Find where the given text appears and provide that cell's center as (x, y) coordinate. 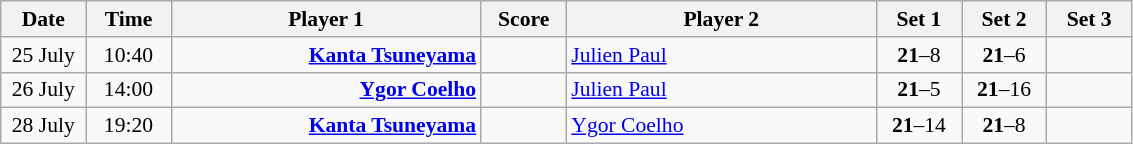
10:40 (128, 55)
Set 3 (1090, 19)
Player 2 (721, 19)
14:00 (128, 90)
Set 1 (918, 19)
19:20 (128, 126)
25 July (44, 55)
21–14 (918, 126)
Score (524, 19)
26 July (44, 90)
Date (44, 19)
Set 2 (1004, 19)
Player 1 (326, 19)
21–5 (918, 90)
21–6 (1004, 55)
21–16 (1004, 90)
Time (128, 19)
28 July (44, 126)
